Extract the [x, y] coordinate from the center of the cell holding the provided text.  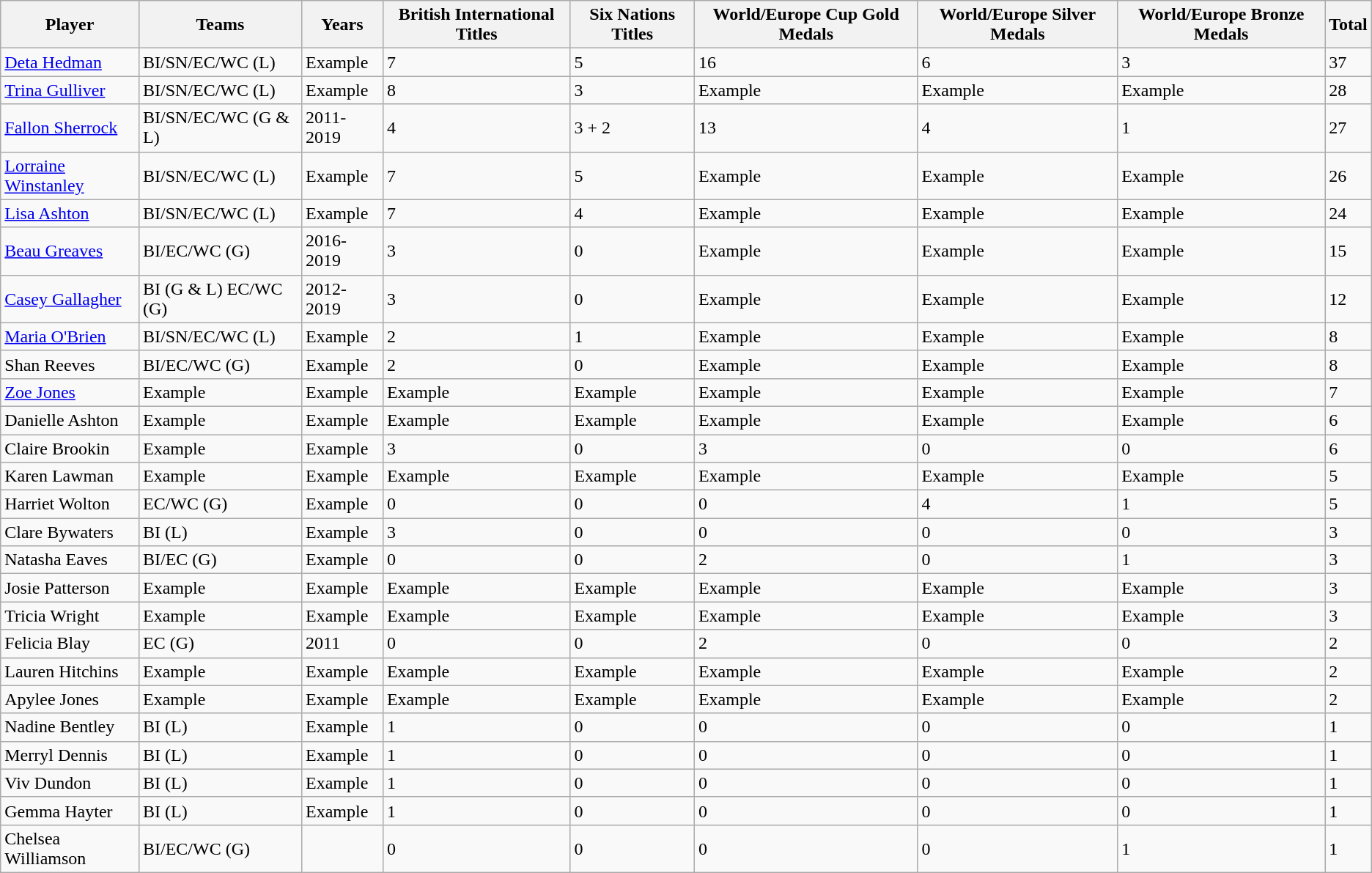
Lorraine Winstanley [70, 176]
Maria O'Brien [70, 336]
Clare Bywaters [70, 532]
Tricia Wright [70, 616]
British International Titles [476, 25]
Merryl Dennis [70, 755]
15 [1349, 251]
World/Europe Silver Medals [1017, 25]
Karen Lawman [70, 476]
13 [806, 128]
Lisa Ashton [70, 213]
BI (G & L) EC/WC (G) [220, 299]
Trina Gulliver [70, 90]
BI/SN/EC/WC (G & L) [220, 128]
28 [1349, 90]
Gemma Hayter [70, 811]
Total [1349, 25]
World/Europe Bronze Medals [1221, 25]
Player [70, 25]
16 [806, 62]
Beau Greaves [70, 251]
Danielle Ashton [70, 420]
Chelsea Williamson [70, 849]
12 [1349, 299]
Natasha Eaves [70, 560]
37 [1349, 62]
3 + 2 [632, 128]
Viv Dundon [70, 783]
Years [342, 25]
World/Europe Cup Gold Medals [806, 25]
Zoe Jones [70, 392]
26 [1349, 176]
Casey Gallagher [70, 299]
BI/EC (G) [220, 560]
2011-2019 [342, 128]
Felicia Blay [70, 644]
2016-2019 [342, 251]
27 [1349, 128]
EC/WC (G) [220, 504]
Apylee Jones [70, 699]
Fallon Sherrock [70, 128]
Teams [220, 25]
2011 [342, 644]
24 [1349, 213]
Nadine Bentley [70, 727]
2012-2019 [342, 299]
Josie Patterson [70, 588]
Deta Hedman [70, 62]
EC (G) [220, 644]
Shan Reeves [70, 364]
Claire Brookin [70, 448]
Six Nations Titles [632, 25]
Harriet Wolton [70, 504]
Lauren Hitchins [70, 671]
